Capture the cell that displays the provided text and extract its (X, Y) central coordinate. 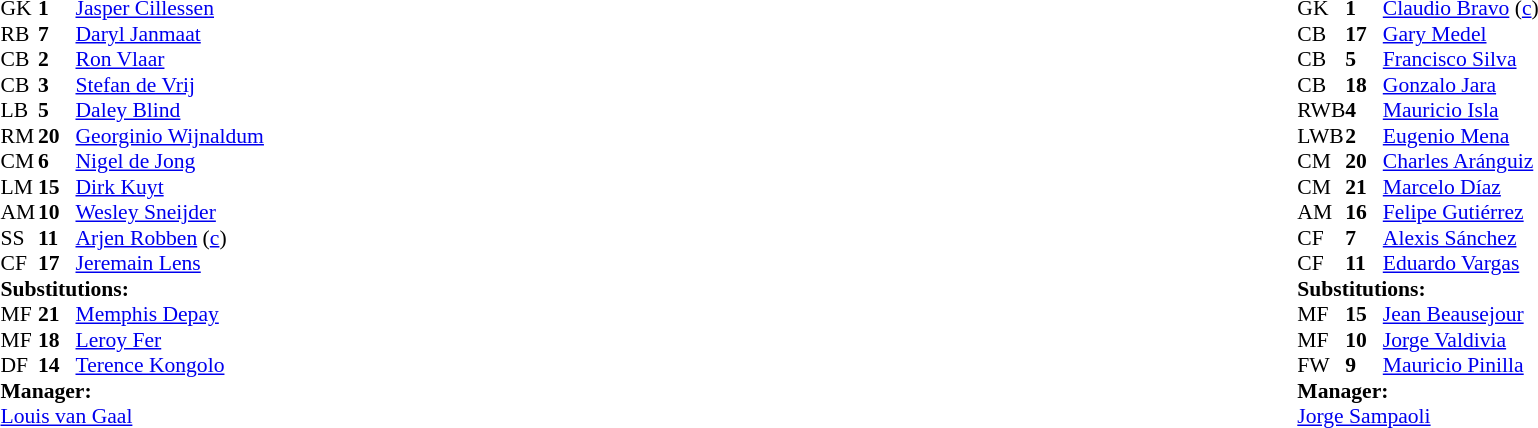
DF (19, 365)
FW (1321, 365)
Memphis Depay (170, 315)
9 (1364, 365)
LB (19, 111)
Wesley Sneijder (170, 213)
6 (57, 161)
3 (57, 85)
Nigel de Jong (170, 161)
4 (1364, 111)
Daley Blind (170, 111)
16 (1364, 213)
SS (19, 238)
Dirk Kuyt (170, 187)
LWB (1321, 136)
Stefan de Vrij (170, 85)
LM (19, 187)
Leroy Fer (170, 340)
Daryl Janmaat (170, 34)
Georginio Wijnaldum (170, 136)
Ron Vlaar (170, 59)
Jeremain Lens (170, 263)
RWB (1321, 111)
RB (19, 34)
RM (19, 136)
14 (57, 365)
Terence Kongolo (170, 365)
Arjen Robben (c) (170, 238)
